From the cell containing the given text, extract its center point as [x, y] coordinate. 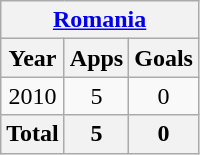
Goals [164, 58]
Romania [100, 20]
Total [33, 134]
2010 [33, 96]
Year [33, 58]
Apps [96, 58]
